Detect which cell encompasses the target text, then output its [x, y] center coordinate. 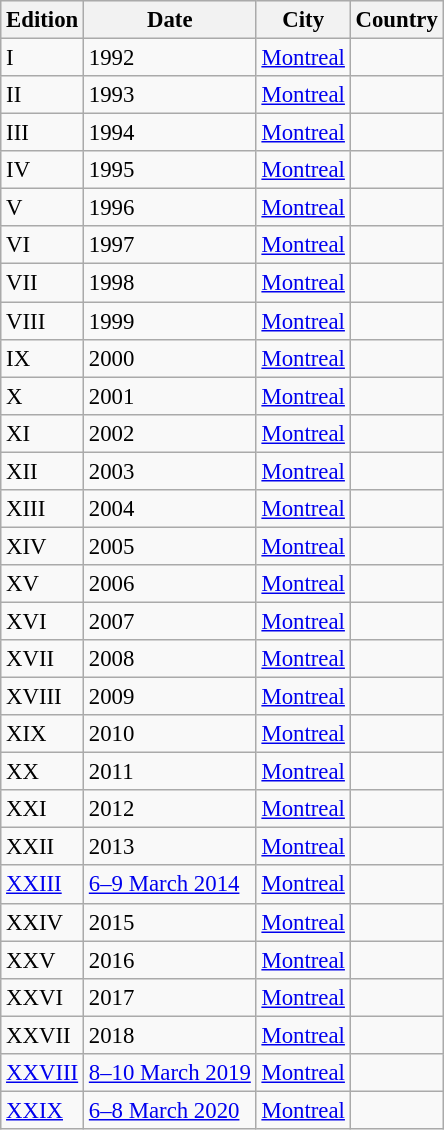
IV [42, 170]
XXIII [42, 885]
XIV [42, 546]
VI [42, 245]
1992 [170, 58]
XI [42, 433]
2006 [170, 584]
2008 [170, 659]
VII [42, 283]
XV [42, 584]
XVIII [42, 697]
1997 [170, 245]
XIII [42, 509]
III [42, 133]
1996 [170, 208]
Date [170, 20]
1993 [170, 95]
2011 [170, 772]
2005 [170, 546]
1995 [170, 170]
2009 [170, 697]
6–9 March 2014 [170, 885]
2002 [170, 433]
Edition [42, 20]
X [42, 396]
1994 [170, 133]
8–10 March 2019 [170, 1073]
2016 [170, 960]
VIII [42, 321]
2004 [170, 509]
Country [396, 20]
XVI [42, 621]
V [42, 208]
I [42, 58]
XXV [42, 960]
XXVII [42, 1035]
2010 [170, 734]
2017 [170, 997]
1998 [170, 283]
XX [42, 772]
XVII [42, 659]
2013 [170, 847]
XXVIII [42, 1073]
2001 [170, 396]
2015 [170, 922]
XIX [42, 734]
City [303, 20]
2000 [170, 358]
2018 [170, 1035]
XXII [42, 847]
IX [42, 358]
XII [42, 471]
XXIX [42, 1110]
XXVI [42, 997]
XXI [42, 809]
2007 [170, 621]
2012 [170, 809]
2003 [170, 471]
1999 [170, 321]
II [42, 95]
XXIV [42, 922]
6–8 March 2020 [170, 1110]
